Return (x, y) of the center of cell containing provided text 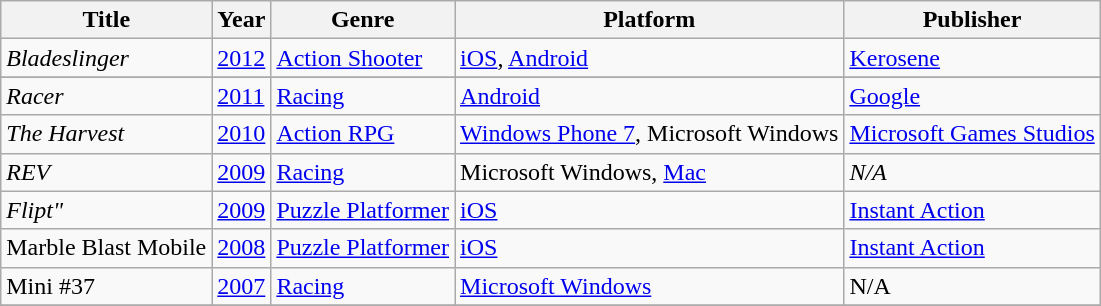
Mini #37 (106, 286)
Windows Phone 7, Microsoft Windows (650, 134)
Genre (363, 20)
Year (242, 20)
Microsoft Games Studios (972, 134)
Microsoft Windows (650, 286)
The Harvest (106, 134)
2010 (242, 134)
2008 (242, 248)
Publisher (972, 20)
Kerosene (972, 58)
Marble Blast Mobile (106, 248)
2012 (242, 58)
Action RPG (363, 134)
Bladeslinger (106, 58)
Platform (650, 20)
REV (106, 172)
Flipt" (106, 210)
Title (106, 20)
Microsoft Windows, Mac (650, 172)
2007 (242, 286)
Racer (106, 96)
Android (650, 96)
Action Shooter (363, 58)
Google (972, 96)
2011 (242, 96)
iOS, Android (650, 58)
